Identify which cell holds the provided text, then report its (x, y) central coordinate. 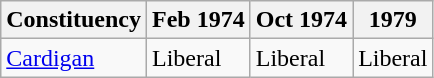
Oct 1974 (301, 20)
Feb 1974 (198, 20)
Cardigan (74, 58)
Constituency (74, 20)
1979 (393, 20)
